Detect which cell encompasses the target text, then output its (X, Y) center coordinate. 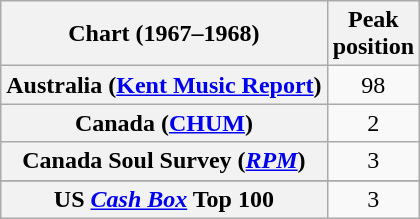
US Cash Box Top 100 (164, 199)
Chart (1967–1968) (164, 34)
Canada Soul Survey (RPM) (164, 161)
Canada (CHUM) (164, 123)
2 (373, 123)
Peakposition (373, 34)
98 (373, 85)
Australia (Kent Music Report) (164, 85)
